From the cell containing the given text, extract its center point as (X, Y) coordinate. 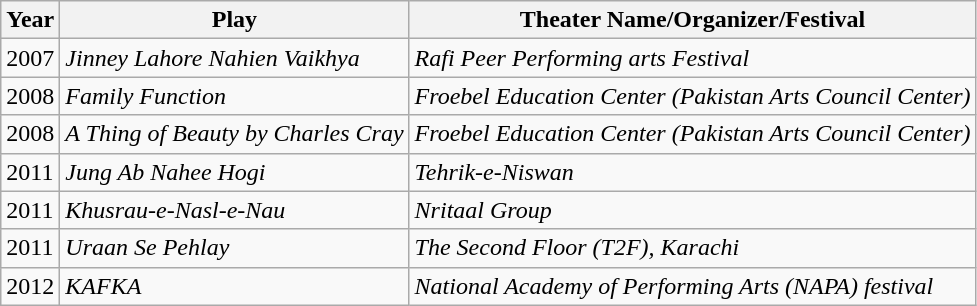
Rafi Peer Performing arts Festival (692, 58)
Jinney Lahore Nahien Vaikhya (234, 58)
KAFKA (234, 286)
Tehrik-e-Niswan (692, 172)
The Second Floor (T2F), Karachi (692, 248)
Uraan Se Pehlay (234, 248)
Year (30, 20)
Jung Ab Nahee Hogi (234, 172)
Theater Name/Organizer/Festival (692, 20)
National Academy of Performing Arts (NAPA) festival (692, 286)
Khusrau-e-Nasl-e-Nau (234, 210)
Play (234, 20)
2012 (30, 286)
Family Function (234, 96)
Nritaal Group (692, 210)
2007 (30, 58)
A Thing of Beauty by Charles Cray (234, 134)
